Scan for the cell matching the given text and deliver its [X, Y] coordinate at center. 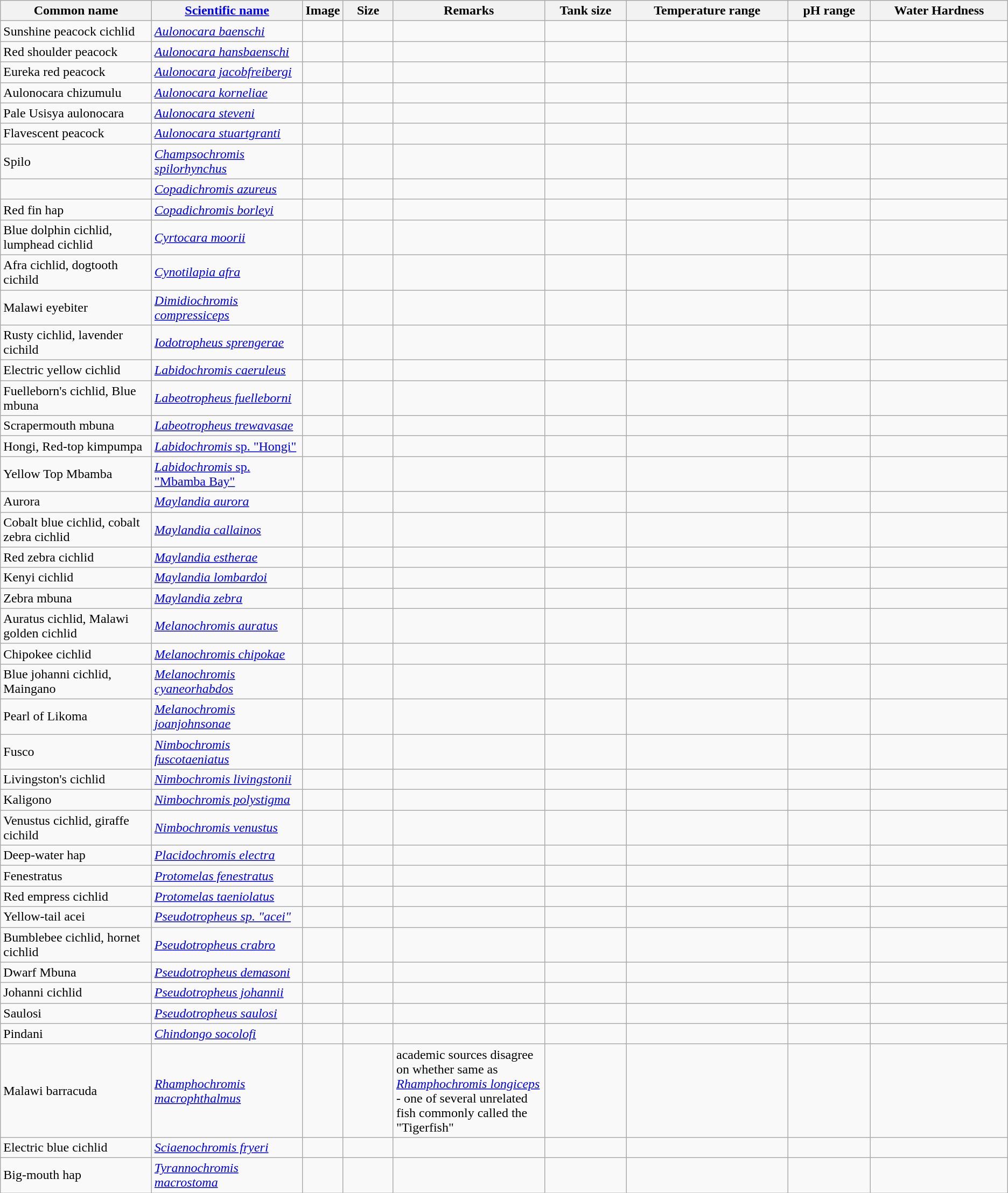
Johanni cichlid [76, 993]
Aulonocara chizumulu [76, 93]
Kenyi cichlid [76, 578]
Copadichromis azureus [227, 189]
Water Hardness [939, 11]
Zebra mbuna [76, 598]
Size [368, 11]
Melanochromis joanjohnsonae [227, 716]
Labeotropheus fuelleborni [227, 398]
Red shoulder peacock [76, 52]
Auratus cichlid, Malawi golden cichlid [76, 626]
Labidochromis sp. "Mbamba Bay" [227, 474]
Eureka red peacock [76, 72]
Pseudotropheus demasoni [227, 972]
Flavescent peacock [76, 134]
Melanochromis chipokae [227, 654]
Copadichromis borleyi [227, 209]
Protomelas fenestratus [227, 876]
Maylandia lombardoi [227, 578]
Labeotropheus trewavasae [227, 426]
Aurora [76, 502]
Blue johanni cichlid, Maingano [76, 682]
Tyrannochromis macrostoma [227, 1175]
Yellow-tail acei [76, 917]
Labidochromis caeruleus [227, 370]
Kaligono [76, 800]
Livingston's cichlid [76, 780]
Big-mouth hap [76, 1175]
Common name [76, 11]
Afra cichlid, dogtooth cichild [76, 272]
Red fin hap [76, 209]
Nimbochromis fuscotaeniatus [227, 752]
Nimbochromis livingstonii [227, 780]
Remarks [468, 11]
Spilo [76, 162]
Aulonocara hansbaenschi [227, 52]
Aulonocara stuartgranti [227, 134]
Aulonocara steveni [227, 113]
Melanochromis cyaneorhabdos [227, 682]
Pseudotropheus johannii [227, 993]
Sunshine peacock cichlid [76, 31]
Aulonocara korneliae [227, 93]
Pale Usisya aulonocara [76, 113]
Placidochromis electra [227, 855]
Saulosi [76, 1013]
Maylandia zebra [227, 598]
Melanochromis auratus [227, 626]
Red zebra cichlid [76, 557]
Scrapermouth mbuna [76, 426]
Yellow Top Mbamba [76, 474]
Fusco [76, 752]
Malawi eyebiter [76, 307]
Aulonocara baenschi [227, 31]
Pindani [76, 1034]
Malawi barracuda [76, 1091]
Maylandia aurora [227, 502]
Pseudotropheus saulosi [227, 1013]
Rhamphochromis macrophthalmus [227, 1091]
Pseudotropheus sp. "acei" [227, 917]
Scientific name [227, 11]
Cobalt blue cichlid, cobalt zebra cichlid [76, 530]
Image [323, 11]
Pseudotropheus crabro [227, 944]
Dwarf Mbuna [76, 972]
Protomelas taeniolatus [227, 896]
Electric blue cichlid [76, 1147]
Deep-water hap [76, 855]
Rusty cichlid, lavender cichild [76, 342]
Fenestratus [76, 876]
Iodotropheus sprengerae [227, 342]
academic sources disagree on whether same as Rhamphochromis longiceps - one of several unrelated fish commonly called the "Tigerfish" [468, 1091]
Maylandia estherae [227, 557]
Maylandia callainos [227, 530]
Chindongo socolofi [227, 1034]
Cyrtocara moorii [227, 237]
Venustus cichlid, giraffe cichild [76, 828]
Sciaenochromis fryeri [227, 1147]
Bumblebee cichlid, hornet cichlid [76, 944]
Dimidiochromis compressiceps [227, 307]
Blue dolphin cichlid, lumphead cichlid [76, 237]
Fuelleborn's cichlid, Blue mbuna [76, 398]
Temperature range [708, 11]
Nimbochromis polystigma [227, 800]
Tank size [586, 11]
Electric yellow cichlid [76, 370]
Champsochromis spilorhynchus [227, 162]
Labidochromis sp. "Hongi" [227, 446]
Pearl of Likoma [76, 716]
Cynotilapia afra [227, 272]
Nimbochromis venustus [227, 828]
Red empress cichlid [76, 896]
Aulonocara jacobfreibergi [227, 72]
pH range [829, 11]
Hongi, Red-top kimpumpa [76, 446]
Chipokee cichlid [76, 654]
